Return (X, Y) of the center of cell containing provided text 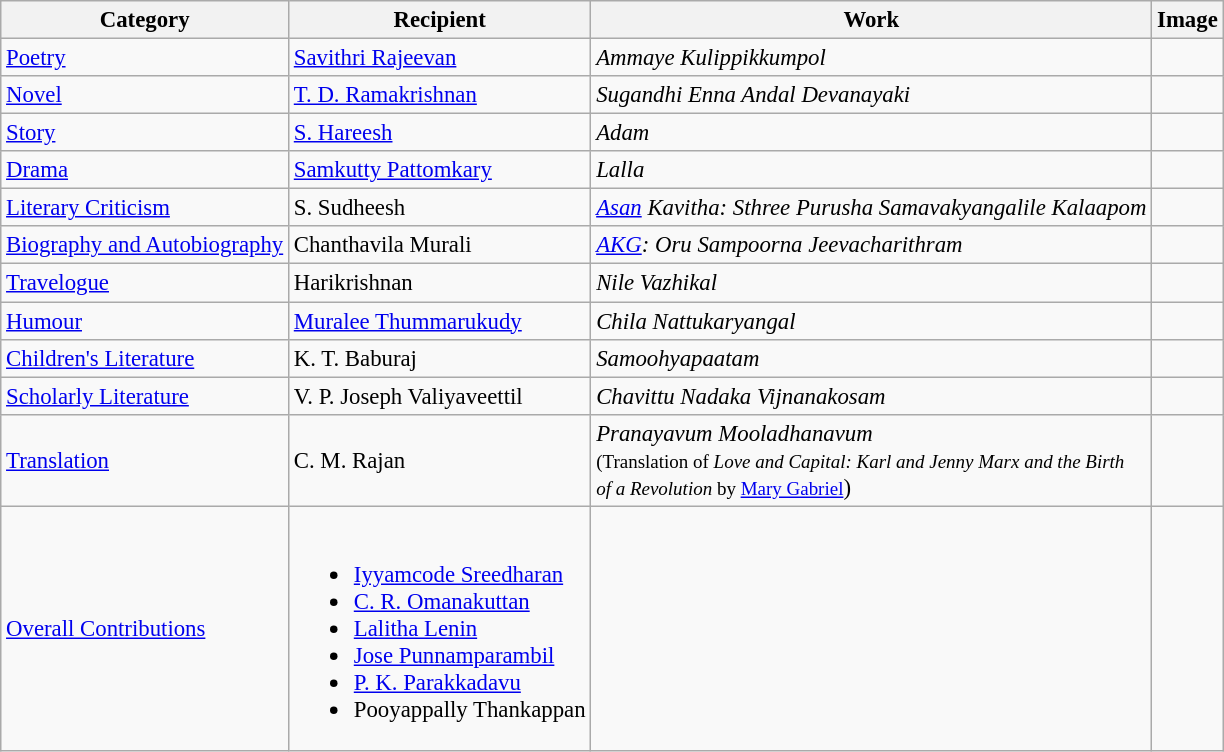
Samoohyapaatam (872, 358)
Recipient (439, 20)
Story (145, 133)
Iyyamcode SreedharanC. R. OmanakuttanLalitha LeninJose PunnamparambilP. K. ParakkadavuPooyappally Thankappan (439, 628)
Travelogue (145, 283)
AKG: Oru Sampoorna Jeevacharithram (872, 245)
Sugandhi Enna Andal Devanayaki (872, 95)
Nile Vazhikal (872, 283)
S. Sudheesh (439, 208)
Drama (145, 170)
Harikrishnan (439, 283)
Chavittu Nadaka Vijnanakosam (872, 396)
Muralee Thummarukudy (439, 321)
Category (145, 20)
Ammaye Kulippikkumpol (872, 58)
Adam (872, 133)
Translation (145, 460)
K. T. Baburaj (439, 358)
Work (872, 20)
Asan Kavitha: Sthree Purusha Samavakyangalile Kalaapom (872, 208)
Novel (145, 95)
T. D. Ramakrishnan (439, 95)
V. P. Joseph Valiyaveettil (439, 396)
Children's Literature (145, 358)
Scholarly Literature (145, 396)
Chanthavila Murali (439, 245)
S. Hareesh (439, 133)
Chila Nattukaryangal (872, 321)
Pranayavum Mooladhanavum(Translation of Love and Capital: Karl and Jenny Marx and the Birthof a Revolution by Mary Gabriel) (872, 460)
Biography and Autobiography (145, 245)
Image (1188, 20)
Lalla (872, 170)
Poetry (145, 58)
Samkutty Pattomkary (439, 170)
Savithri Rajeevan (439, 58)
C. M. Rajan (439, 460)
Literary Criticism (145, 208)
Overall Contributions (145, 628)
Humour (145, 321)
